Extract the (x, y) coordinate from the center of the cell holding the provided text.  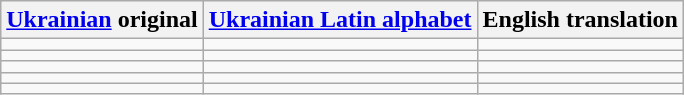
English translation (580, 20)
Ukrainian original (102, 20)
Ukrainian Latin alphabet (340, 20)
